Scan for the cell matching the given text and deliver its [x, y] coordinate at center. 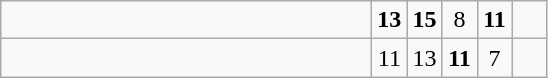
8 [460, 20]
7 [494, 58]
15 [424, 20]
